Scan for the cell matching the given text and deliver its [x, y] coordinate at center. 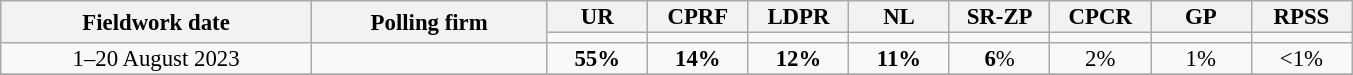
CPCR [1100, 17]
UR [598, 17]
SR-ZP [1000, 17]
11% [900, 59]
12% [798, 59]
<1% [1302, 59]
GP [1200, 17]
1% [1200, 59]
NL [900, 17]
LDPR [798, 17]
Polling firm [429, 22]
RPSS [1302, 17]
1–20 August 2023 [156, 59]
2% [1100, 59]
Fieldwork date [156, 22]
6% [1000, 59]
55% [598, 59]
14% [698, 59]
CPRF [698, 17]
